Determine the (x, y) coordinate at the center of the cell enclosing the given text.  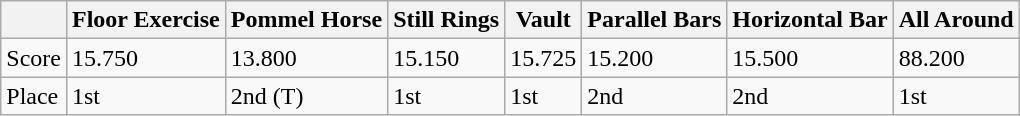
Horizontal Bar (810, 20)
Vault (544, 20)
13.800 (306, 58)
88.200 (956, 58)
Place (34, 96)
15.725 (544, 58)
Pommel Horse (306, 20)
Floor Exercise (146, 20)
2nd (T) (306, 96)
15.200 (654, 58)
15.150 (446, 58)
Still Rings (446, 20)
All Around (956, 20)
Parallel Bars (654, 20)
Score (34, 58)
15.500 (810, 58)
15.750 (146, 58)
